Detect which cell encompasses the target text, then output its (X, Y) center coordinate. 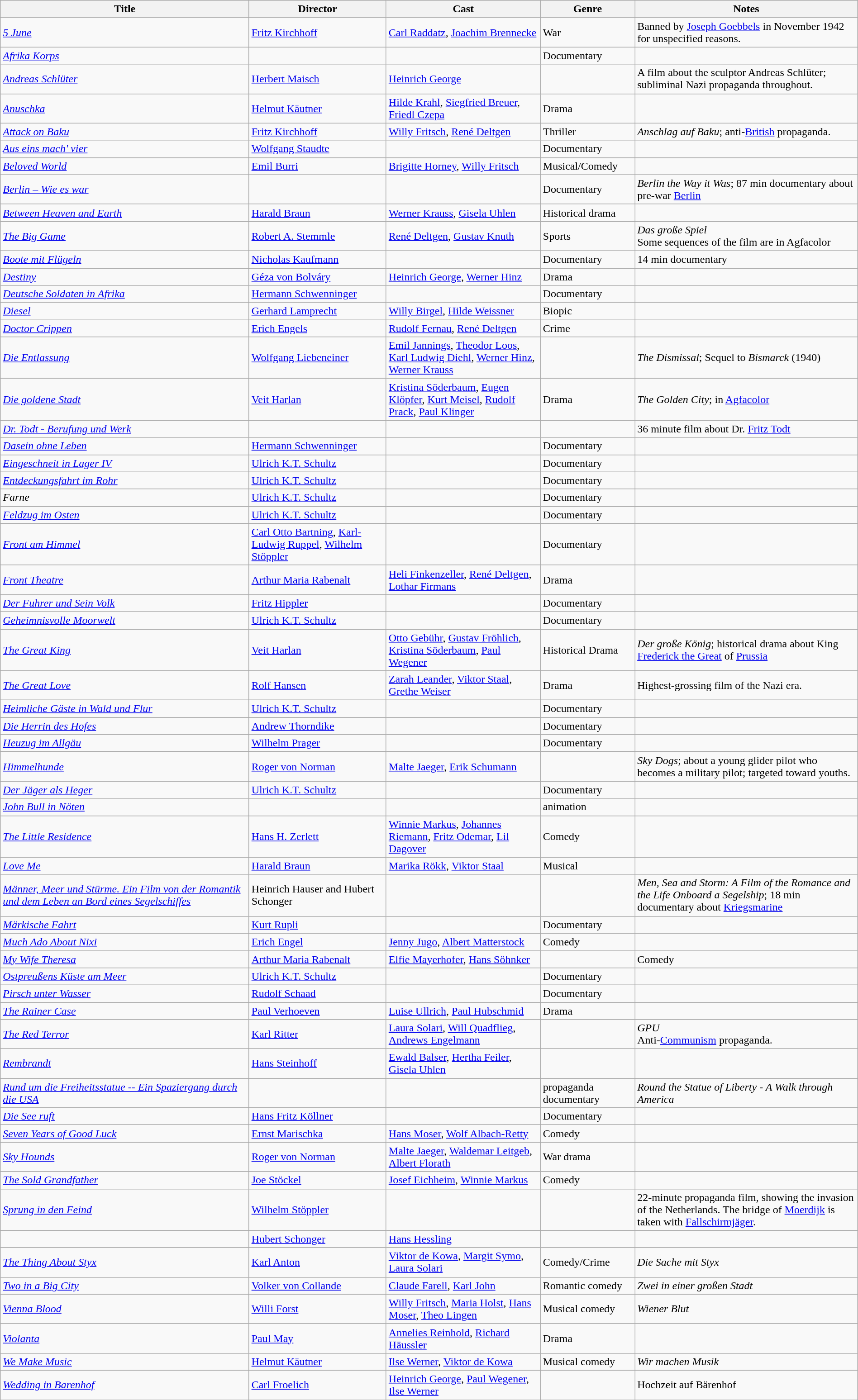
Kristina Söderbaum, Eugen Klöpfer, Kurt Meisel, Rudolf Prack, Paul Klinger (463, 399)
Sprung in den Feind (125, 1210)
René Deltgen, Gustav Knuth (463, 236)
Willy Fritsch, Maria Holst, Hans Moser, Theo Lingen (463, 1309)
Hans Moser, Wolf Albach-Retty (463, 1134)
Werner Krauss, Gisela Uhlen (463, 213)
Front Theatre (125, 580)
Der Jäger als Heger (125, 790)
Wedding in Barenhof (125, 1385)
Annelies Reinhold, Richard Häussler (463, 1338)
War drama (587, 1157)
We Make Music (125, 1362)
Herbert Maisch (318, 79)
Diesel (125, 311)
Elfie Mayerhofer, Hans Söhnker (463, 959)
Die See ruft (125, 1116)
My Wife Theresa (125, 959)
Eingeschneit in Lager IV (125, 463)
Das große Spiel Some sequences of the film are in Agfacolor (747, 236)
Malte Jaeger, Erik Schumann (463, 766)
Erich Engel (318, 942)
Zwei in einer großen Stadt (747, 1286)
Heinrich Hauser and Hubert Schonger (318, 895)
Rembrandt (125, 1064)
Director (318, 9)
Brigitte Horney, Willy Fritsch (463, 166)
Geheimnisvolle Moorwelt (125, 620)
Heli Finkenzeller, René Deltgen, Lothar Firmans (463, 580)
Thriller (587, 132)
Destiny (125, 276)
Otto Gebühr, Gustav Fröhlich, Kristina Söderbaum, Paul Wegener (463, 650)
animation (587, 807)
Männer, Meer und Stürme. Ein Film von der Romantik und dem Leben an Bord eines Segelschiffes (125, 895)
Willy Birgel, Hilde Weissner (463, 311)
Ostpreußens Küste am Meer (125, 976)
Historical drama (587, 213)
Wilhelm Prager (318, 743)
Der große König; historical drama about King Frederick the Great of Prussia (747, 650)
Notes (747, 9)
Aus eins mach' vier (125, 149)
Wolfgang Staudte (318, 149)
Jenny Jugo, Albert Matterstock (463, 942)
Carl Raddatz, Joachim Brennecke (463, 33)
Hans Steinhoff (318, 1064)
Heinrich George, Paul Wegener, Ilse Werner (463, 1385)
The Great King (125, 650)
Hans Hessling (463, 1239)
Willy Fritsch, René Deltgen (463, 132)
A film about the sculptor Andreas Schlüter; subliminal Nazi propaganda throughout. (747, 79)
The Sold Grandfather (125, 1180)
Men, Sea and Storm: A Film of the Romance and the Life Onboard a Segelship; 18 min documentary about Kriegsmarine (747, 895)
Doctor Crippen (125, 328)
Historical Drama (587, 650)
Winnie Markus, Johannes Riemann, Fritz Odemar, Lil Dagover (463, 836)
Volker von Collande (318, 1286)
Josef Eichheim, Winnie Markus (463, 1180)
Laura Solari, Will Quadflieg, Andrews Engelmann (463, 1034)
Deutsche Soldaten in Afrika (125, 294)
Emil Burri (318, 166)
Berlin the Way it Was; 87 min documentary about pre-war Berlin (747, 189)
Heimliche Gäste in Wald und Flur (125, 709)
Afrika Korps (125, 56)
Kurt Rupli (318, 925)
Rund um die Freiheitsstatue -- Ein Spaziergang durch die USA (125, 1093)
Cast (463, 9)
Ewald Balser, Hertha Feiler, Gisela Uhlen (463, 1064)
Heinrich George (463, 79)
War (587, 33)
Much Ado About Nixi (125, 942)
Hans Fritz Köllner (318, 1116)
propaganda documentary (587, 1093)
Pirsch unter Wasser (125, 993)
Banned by Joseph Goebbels in November 1942 for unspecified reasons. (747, 33)
Andreas Schlüter (125, 79)
Der Fuhrer und Sein Volk (125, 603)
Géza von Bolváry (318, 276)
Robert A. Stemmle (318, 236)
Ernst Marischka (318, 1134)
Sky Dogs; about a young glider pilot who becomes a military pilot; targeted toward youths. (747, 766)
Sky Hounds (125, 1157)
The Thing About Styx (125, 1262)
Rolf Hansen (318, 686)
The Dismissal; Sequel to Bismarck (1940) (747, 358)
Rudolf Fernau, René Deltgen (463, 328)
Zarah Leander, Viktor Staal, Grethe Weiser (463, 686)
Romantic comedy (587, 1286)
Anuschka (125, 109)
Beloved World (125, 166)
Genre (587, 9)
Wolfgang Liebeneiner (318, 358)
Wir machen Musik (747, 1362)
Die Sache mit Styx (747, 1262)
Musical (587, 866)
Willi Forst (318, 1309)
5 June (125, 33)
Erich Engels (318, 328)
Vienna Blood (125, 1309)
Comedy/Crime (587, 1262)
Paul Verhoeven (318, 1011)
Viktor de Kowa, Margit Symo, Laura Solari (463, 1262)
Biopic (587, 311)
The Great Love (125, 686)
Andrew Thorndike (318, 726)
Highest-grossing film of the Nazi era. (747, 686)
Wiener Blut (747, 1309)
Feldzug im Osten (125, 515)
Rudolf Schaad (318, 993)
Luise Ullrich, Paul Hubschmid (463, 1011)
14 min documentary (747, 259)
Entdeckungsfahrt im Rohr (125, 480)
The Little Residence (125, 836)
Die goldene Stadt (125, 399)
Carl Otto Bartning, Karl-Ludwig Ruppel, Wilhelm Stöppler (318, 544)
36 minute film about Dr. Fritz Todt (747, 429)
Heinrich George, Werner Hinz (463, 276)
Crime (587, 328)
Title (125, 9)
Round the Statue of Liberty - A Walk through America (747, 1093)
Dr. Todt - Berufung und Werk (125, 429)
Malte Jaeger, Waldemar Leitgeb, Albert Florath (463, 1157)
Karl Ritter (318, 1034)
Die Herrin des Hofes (125, 726)
The Golden City; in Agfacolor (747, 399)
The Big Game (125, 236)
Hans H. Zerlett (318, 836)
Heuzug im Allgäu (125, 743)
Farne (125, 498)
Violanta (125, 1338)
Marika Rökk, Viktor Staal (463, 866)
Joe Stöckel (318, 1180)
Himmelhunde (125, 766)
Between Heaven and Earth (125, 213)
The Red Terror (125, 1034)
Sports (587, 236)
Hochzeit auf Bärenhof (747, 1385)
Two in a Big City (125, 1286)
Die Entlassung (125, 358)
Karl Anton (318, 1262)
Hubert Schonger (318, 1239)
Love Me (125, 866)
Märkische Fahrt (125, 925)
Hilde Krahl, Siegfried Breuer, Friedl Czepa (463, 109)
Anschlag auf Baku; anti-British propaganda. (747, 132)
Paul May (318, 1338)
Berlin – Wie es war (125, 189)
Gerhard Lamprecht (318, 311)
Front am Himmel (125, 544)
Nicholas Kaufmann (318, 259)
Musical/Comedy (587, 166)
Seven Years of Good Luck (125, 1134)
The Rainer Case (125, 1011)
Dasein ohne Leben (125, 446)
Carl Froelich (318, 1385)
Ilse Werner, Viktor de Kowa (463, 1362)
Emil Jannings, Theodor Loos, Karl Ludwig Diehl, Werner Hinz, Werner Krauss (463, 358)
Fritz Hippler (318, 603)
Wilhelm Stöppler (318, 1210)
Attack on Baku (125, 132)
Boote mit Flügeln (125, 259)
Claude Farell, Karl John (463, 1286)
GPU Anti-Communism propaganda. (747, 1034)
22-minute propaganda film, showing the invasion of the Netherlands. The bridge of Moerdijk is taken with Fallschirmjäger. (747, 1210)
John Bull in Nöten (125, 807)
